Pinpoint the cell where the given text exists, returning its (x, y) midpoint coordinate. 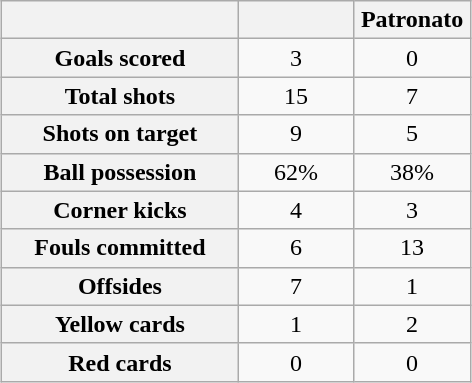
Yellow cards (120, 324)
Total shots (120, 96)
5 (412, 134)
Shots on target (120, 134)
62% (296, 172)
4 (296, 210)
9 (296, 134)
Fouls committed (120, 248)
15 (296, 96)
Offsides (120, 286)
13 (412, 248)
Corner kicks (120, 210)
Patronato (412, 20)
2 (412, 324)
Goals scored (120, 58)
38% (412, 172)
Ball possession (120, 172)
Red cards (120, 362)
6 (296, 248)
